Capture the cell that displays the provided text and extract its [X, Y] central coordinate. 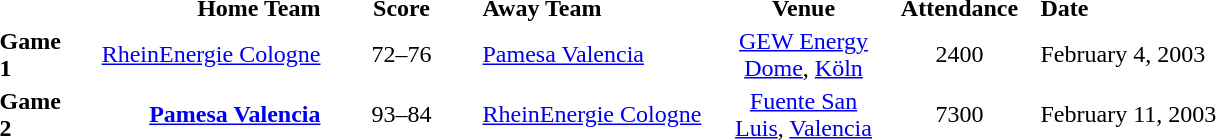
GEW Energy Dome, Köln [804, 54]
2400 [960, 54]
Pamesa Valencia [602, 54]
RheinEnergie Cologne [200, 54]
72–76 [402, 54]
